For the text-containing cell, return its midpoint in [X, Y] coordinate format. 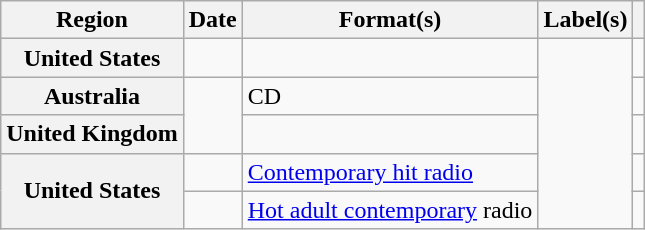
Region [92, 20]
Format(s) [390, 20]
Australia [92, 96]
Label(s) [586, 20]
CD [390, 96]
Hot adult contemporary radio [390, 210]
Contemporary hit radio [390, 172]
United Kingdom [92, 134]
Date [212, 20]
